Search for the cell housing the specified text and yield its (x, y) center coordinate. 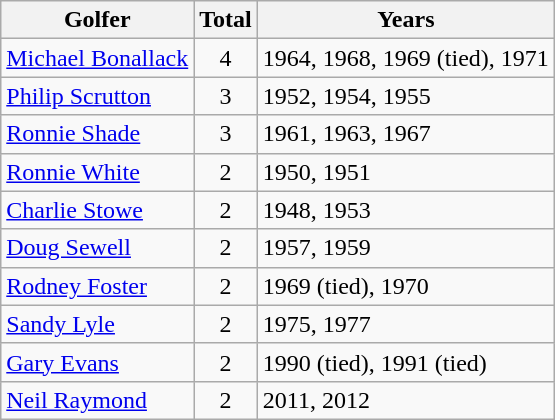
Charlie Stowe (98, 210)
2011, 2012 (406, 400)
1975, 1977 (406, 324)
Ronnie White (98, 172)
1964, 1968, 1969 (tied), 1971 (406, 58)
1969 (tied), 1970 (406, 286)
Doug Sewell (98, 248)
Neil Raymond (98, 400)
Golfer (98, 20)
Total (226, 20)
Rodney Foster (98, 286)
Michael Bonallack (98, 58)
1950, 1951 (406, 172)
1990 (tied), 1991 (tied) (406, 362)
4 (226, 58)
1957, 1959 (406, 248)
Gary Evans (98, 362)
Sandy Lyle (98, 324)
1948, 1953 (406, 210)
1961, 1963, 1967 (406, 134)
Philip Scrutton (98, 96)
Years (406, 20)
1952, 1954, 1955 (406, 96)
Ronnie Shade (98, 134)
